Return the [x, y] coordinate for the center point of the cell that contains the specified text.  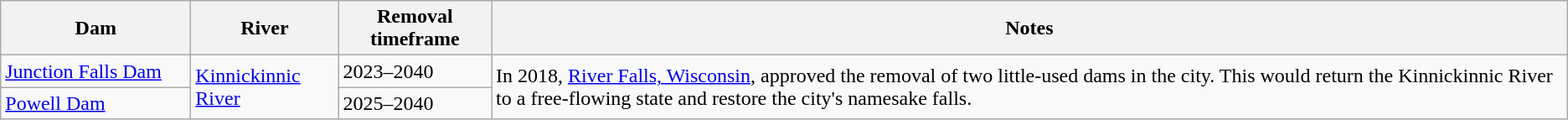
Removal timeframe [415, 29]
Dam [95, 29]
2025–2040 [415, 103]
Notes [1030, 29]
River [265, 29]
Kinnickinnic River [265, 87]
Powell Dam [95, 103]
2023–2040 [415, 71]
Junction Falls Dam [95, 71]
